Scan for the cell matching the given text and deliver its (X, Y) coordinate at center. 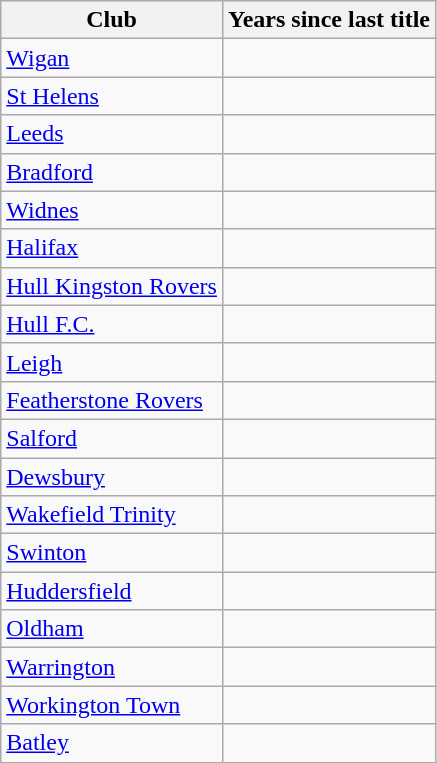
Hull Kingston Rovers (112, 286)
Widnes (112, 210)
Huddersfield (112, 591)
Halifax (112, 248)
Bradford (112, 172)
Wakefield Trinity (112, 515)
Leeds (112, 134)
Wigan (112, 58)
Years since last title (328, 20)
Batley (112, 743)
Workington Town (112, 705)
Featherstone Rovers (112, 400)
Oldham (112, 629)
Salford (112, 438)
Club (112, 20)
Warrington (112, 667)
St Helens (112, 96)
Leigh (112, 362)
Hull F.C. (112, 324)
Dewsbury (112, 477)
Swinton (112, 553)
